Identify which cell holds the provided text, then report its (X, Y) central coordinate. 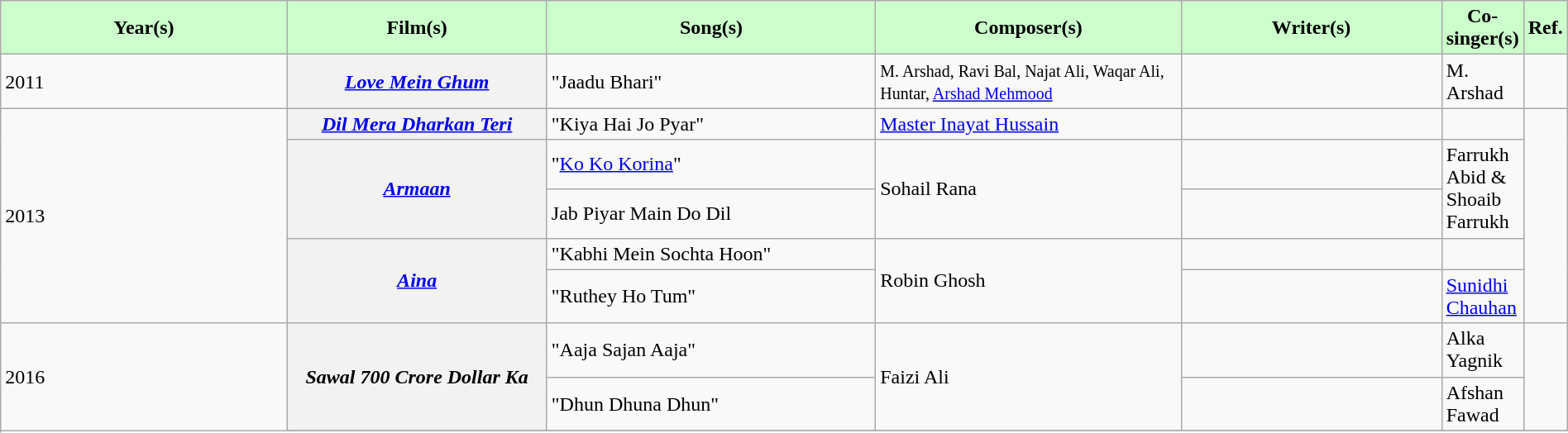
Sohail Rana (1029, 188)
Farrukh Abid & Shoaib Farrukh (1482, 188)
"Aaja Sajan Aaja" (711, 350)
M. Arshad (1482, 81)
Dil Mera Dharkan Teri (417, 124)
"Ruthey Ho Tum" (711, 296)
"Dhun Dhuna Dhun" (711, 403)
Alka Yagnik (1482, 350)
Sunidhi Chauhan (1482, 296)
Ref. (1545, 28)
Sawal 700 Crore Dollar Ka (417, 377)
2013 (144, 216)
Co-singer(s) (1482, 28)
"Kiya Hai Jo Pyar" (711, 124)
M. Arshad, Ravi Bal, Najat Ali, Waqar Ali, Huntar, Arshad Mehmood (1029, 81)
Armaan (417, 188)
Year(s) (144, 28)
Film(s) (417, 28)
Jab Piyar Main Do Dil (711, 213)
"Kabhi Mein Sochta Hoon" (711, 254)
Composer(s) (1029, 28)
Faizi Ali (1029, 377)
2011 (144, 81)
Aina (417, 281)
"Jaadu Bhari" (711, 81)
Love Mein Ghum (417, 81)
"Ko Ko Korina" (711, 164)
Writer(s) (1312, 28)
Robin Ghosh (1029, 281)
Master Inayat Hussain (1029, 124)
Song(s) (711, 28)
2016 (144, 377)
Afshan Fawad (1482, 403)
